Locate the cell with the specified text and output its (x, y) center coordinate. 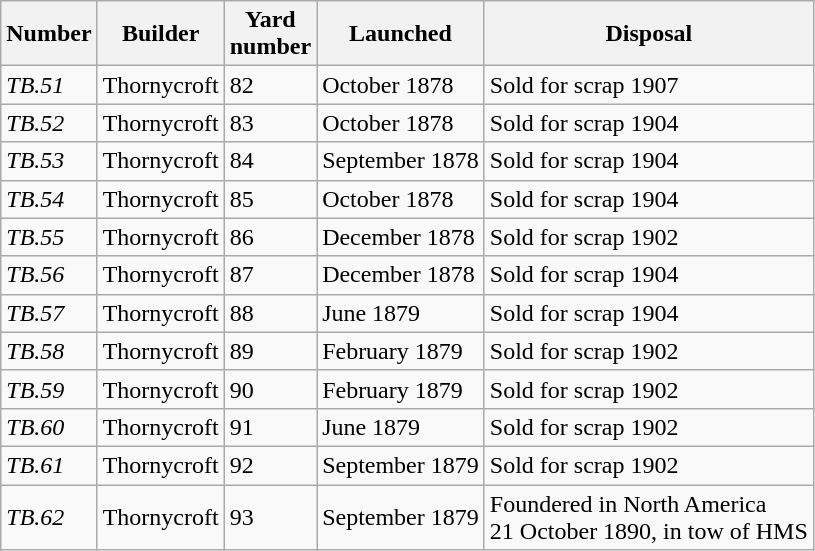
Disposal (648, 34)
87 (270, 275)
TB.62 (49, 516)
TB.52 (49, 123)
90 (270, 389)
84 (270, 161)
85 (270, 199)
93 (270, 516)
TB.61 (49, 465)
86 (270, 237)
TB.53 (49, 161)
Yardnumber (270, 34)
91 (270, 427)
92 (270, 465)
82 (270, 85)
TB.60 (49, 427)
TB.56 (49, 275)
TB.51 (49, 85)
Sold for scrap 1907 (648, 85)
88 (270, 313)
TB.57 (49, 313)
September 1878 (401, 161)
Number (49, 34)
83 (270, 123)
TB.58 (49, 351)
TB.59 (49, 389)
TB.54 (49, 199)
Launched (401, 34)
Foundered in North America 21 October 1890, in tow of HMS (648, 516)
89 (270, 351)
Builder (160, 34)
TB.55 (49, 237)
